Search for the cell housing the specified text and yield its [x, y] center coordinate. 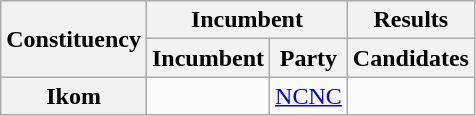
Party [309, 58]
Candidates [410, 58]
NCNC [309, 96]
Constituency [74, 39]
Ikom [74, 96]
Results [410, 20]
